Return the (X, Y) coordinate for the center point of the cell that contains the specified text.  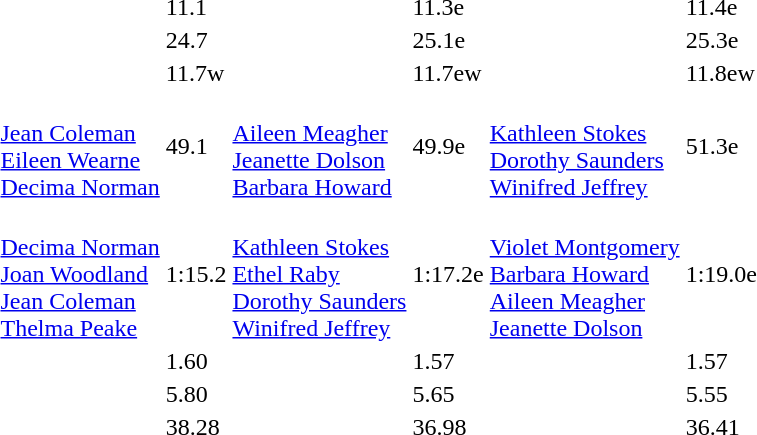
1.57 (448, 361)
Kathleen StokesDorothy SaundersWinifred Jeffrey (584, 146)
1.60 (196, 361)
11.7w (196, 73)
11.7ew (448, 73)
5.80 (196, 394)
25.1e (448, 40)
1:15.2 (196, 274)
24.7 (196, 40)
1:17.2e (448, 274)
Kathleen StokesEthel RabyDorothy SaundersWinifred Jeffrey (320, 274)
49.9e (448, 146)
Aileen MeagherJeanette DolsonBarbara Howard (320, 146)
5.65 (448, 394)
Violet MontgomeryBarbara HowardAileen MeagherJeanette Dolson (584, 274)
49.1 (196, 146)
